Return (X, Y) of the center of cell containing provided text 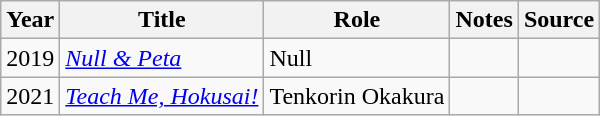
Year (30, 20)
Role (357, 20)
Tenkorin Okakura (357, 96)
Teach Me, Hokusai! (162, 96)
2019 (30, 58)
Source (558, 20)
Null (357, 58)
Notes (484, 20)
2021 (30, 96)
Null & Peta (162, 58)
Title (162, 20)
